Return [x, y] of the center of cell containing provided text 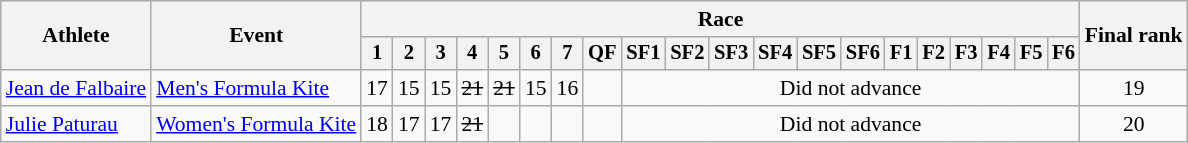
F6 [1063, 54]
20 [1134, 124]
SF1 [643, 54]
SF5 [819, 54]
F2 [933, 54]
Event [256, 36]
SF3 [731, 54]
Athlete [76, 36]
Jean de Falbaire [76, 88]
Race [720, 19]
F1 [901, 54]
F5 [1031, 54]
3 [441, 54]
SF2 [687, 54]
SF6 [863, 54]
6 [536, 54]
Men's Formula Kite [256, 88]
4 [472, 54]
Women's Formula Kite [256, 124]
Final rank [1134, 36]
7 [568, 54]
5 [504, 54]
Julie Paturau [76, 124]
1 [377, 54]
16 [568, 88]
F4 [998, 54]
18 [377, 124]
SF4 [775, 54]
19 [1134, 88]
QF [602, 54]
F3 [966, 54]
2 [409, 54]
